Scan for the cell matching the given text and deliver its (x, y) coordinate at center. 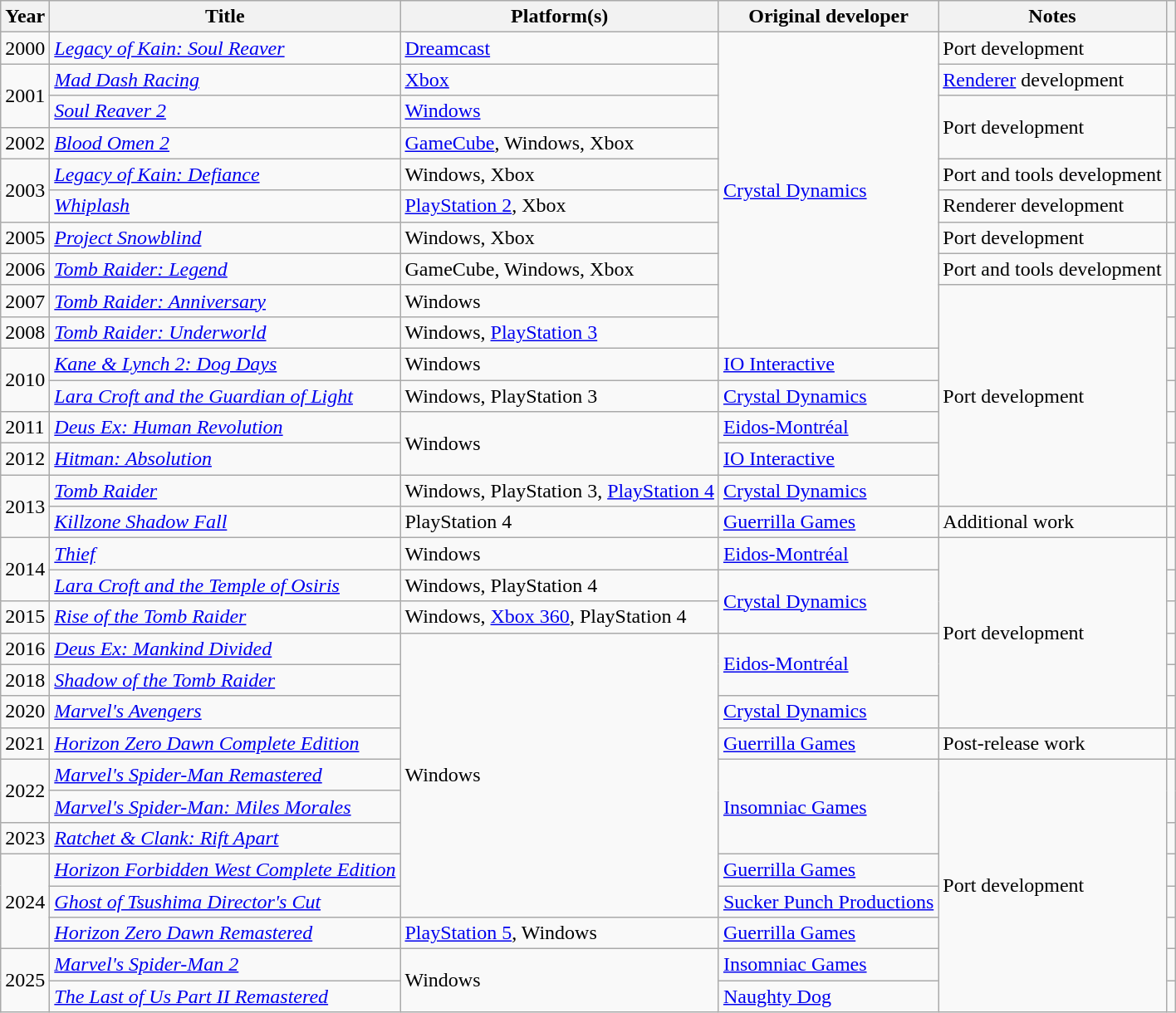
Killzone Shadow Fall (225, 522)
Marvel's Spider-Man Remastered (225, 775)
Marvel's Spider-Man 2 (225, 965)
Whiplash (225, 206)
2021 (25, 743)
Shadow of the Tomb Raider (225, 680)
Project Snowblind (225, 237)
Ratchet & Clank: Rift Apart (225, 838)
2010 (25, 379)
Windows, Xbox 360, PlayStation 4 (560, 617)
PlayStation 4 (560, 522)
2011 (25, 428)
Rise of the Tomb Raider (225, 617)
Original developer (828, 17)
2016 (25, 648)
2002 (25, 143)
PlayStation 5, Windows (560, 933)
Mad Dash Racing (225, 80)
Legacy of Kain: Soul Reaver (225, 48)
Blood Omen 2 (225, 143)
Tomb Raider: Legend (225, 269)
2018 (25, 680)
Tomb Raider: Anniversary (225, 301)
2003 (25, 190)
2005 (25, 237)
Lara Croft and the Guardian of Light (225, 396)
2000 (25, 48)
2025 (25, 981)
Horizon Forbidden West Complete Edition (225, 869)
Platform(s) (560, 17)
Horizon Zero Dawn Remastered (225, 933)
Sucker Punch Productions (828, 901)
Tomb Raider: Underworld (225, 332)
2023 (25, 838)
The Last of Us Part II Remastered (225, 996)
Post-release work (1052, 743)
2006 (25, 269)
2013 (25, 506)
Thief (225, 554)
2014 (25, 570)
2008 (25, 332)
PlayStation 2, Xbox (560, 206)
Notes (1052, 17)
Year (25, 17)
Xbox (560, 80)
2012 (25, 459)
Tomb Raider (225, 491)
2015 (25, 617)
Marvel's Avengers (225, 712)
2001 (25, 95)
Windows, PlayStation 4 (560, 585)
Hitman: Absolution (225, 459)
Title (225, 17)
Deus Ex: Mankind Divided (225, 648)
Naughty Dog (828, 996)
Deus Ex: Human Revolution (225, 428)
2022 (25, 790)
2024 (25, 901)
Additional work (1052, 522)
2020 (25, 712)
Legacy of Kain: Defiance (225, 174)
Horizon Zero Dawn Complete Edition (225, 743)
Marvel's Spider-Man: Miles Morales (225, 806)
Ghost of Tsushima Director's Cut (225, 901)
Kane & Lynch 2: Dog Days (225, 364)
2007 (25, 301)
Dreamcast (560, 48)
Windows, PlayStation 3, PlayStation 4 (560, 491)
Soul Reaver 2 (225, 111)
Lara Croft and the Temple of Osiris (225, 585)
